Detect which cell encompasses the target text, then output its (x, y) center coordinate. 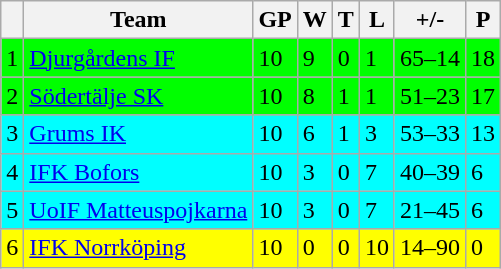
2 (12, 96)
IFK Norrköping (138, 248)
Grums IK (138, 134)
Team (138, 20)
40–39 (430, 172)
14–90 (430, 248)
18 (482, 58)
UoIF Matteuspojkarna (138, 210)
4 (12, 172)
+/- (430, 20)
13 (482, 134)
L (376, 20)
53–33 (430, 134)
51–23 (430, 96)
Södertälje SK (138, 96)
T (346, 20)
GP (275, 20)
21–45 (430, 210)
Djurgårdens IF (138, 58)
8 (314, 96)
5 (12, 210)
P (482, 20)
9 (314, 58)
17 (482, 96)
IFK Bofors (138, 172)
W (314, 20)
65–14 (430, 58)
